Pinpoint the cell where the given text exists, returning its (x, y) midpoint coordinate. 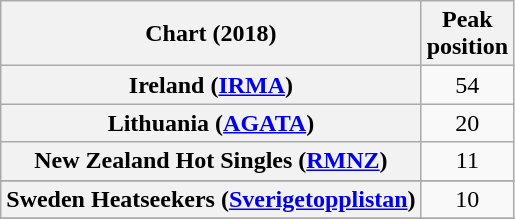
10 (467, 199)
New Zealand Hot Singles (RMNZ) (211, 161)
Lithuania (AGATA) (211, 123)
Peakposition (467, 34)
Sweden Heatseekers (Sverigetopplistan) (211, 199)
20 (467, 123)
11 (467, 161)
54 (467, 85)
Ireland (IRMA) (211, 85)
Chart (2018) (211, 34)
